Capture the cell that displays the provided text and extract its (X, Y) central coordinate. 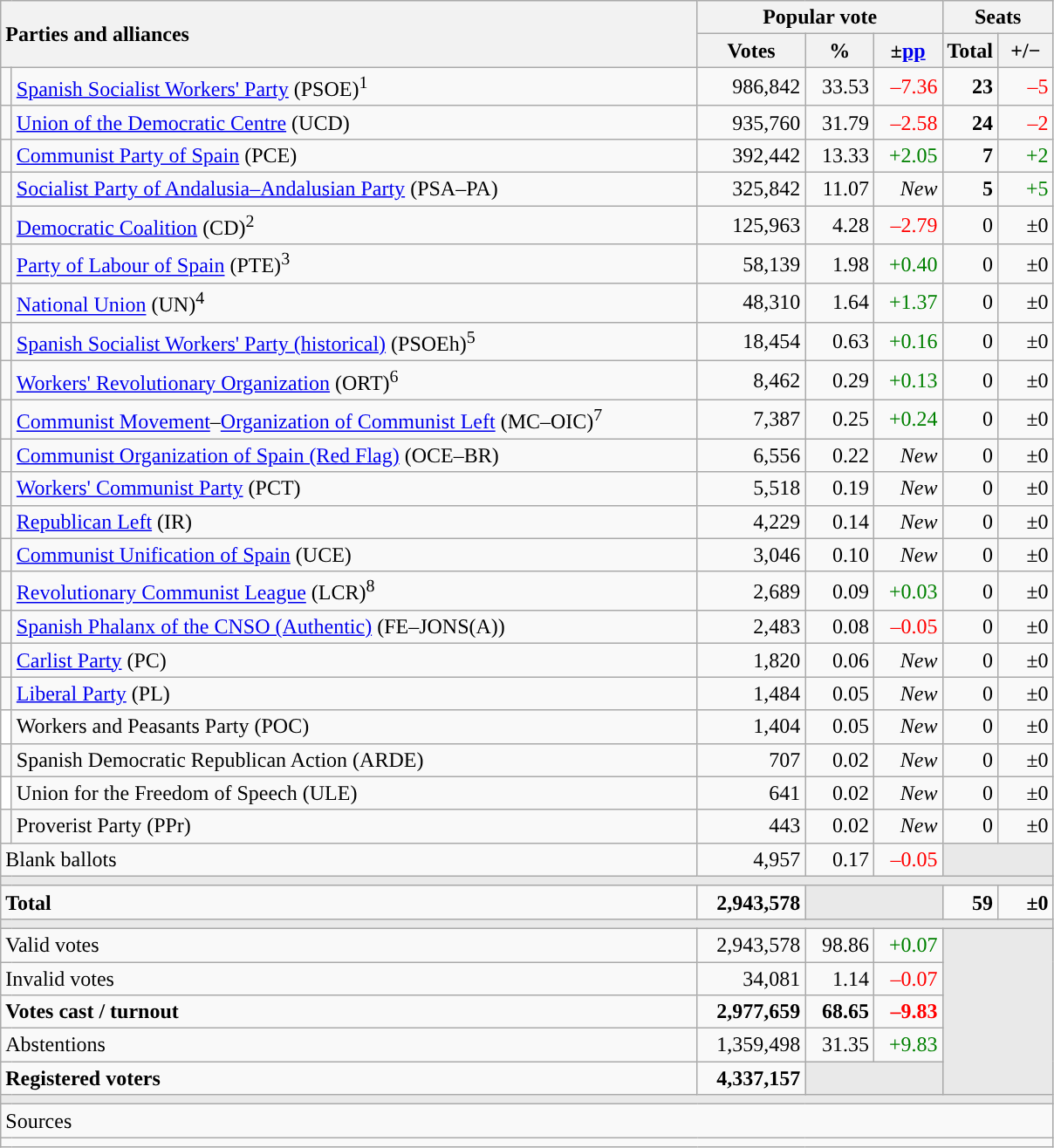
Communist Movement–Organization of Communist Left (MC–OIC)7 (354, 419)
935,760 (751, 122)
+/− (1026, 51)
18,454 (751, 342)
Communist Organization of Spain (Red Flag) (OCE–BR) (354, 455)
8,462 (751, 380)
+0.03 (907, 591)
–7.36 (907, 87)
Union of the Democratic Centre (UCD) (354, 122)
Parties and alliances (349, 34)
641 (751, 793)
Valid votes (349, 945)
+2 (1026, 155)
34,081 (751, 978)
707 (751, 760)
33.53 (839, 87)
98.86 (839, 945)
4,229 (751, 522)
+5 (1026, 189)
Registered voters (349, 1078)
Popular vote (820, 17)
+0.16 (907, 342)
+1.37 (907, 304)
23 (970, 87)
0.19 (839, 489)
0.14 (839, 522)
4,957 (751, 859)
13.33 (839, 155)
Socialist Party of Andalusia–Andalusian Party (PSA–PA) (354, 189)
0.09 (839, 591)
Spanish Phalanx of the CNSO (Authentic) (FE–JONS(A)) (354, 627)
1,404 (751, 727)
–2 (1026, 122)
1.98 (839, 263)
Carlist Party (PC) (354, 660)
Revolutionary Communist League (LCR)8 (354, 591)
24 (970, 122)
0.25 (839, 419)
2,483 (751, 627)
11.07 (839, 189)
0.06 (839, 660)
392,442 (751, 155)
58,139 (751, 263)
±pp (907, 51)
–9.83 (907, 1012)
Communist Unification of Spain (UCE) (354, 555)
Sources (527, 1121)
–2.79 (907, 225)
4,337,157 (751, 1078)
+2.05 (907, 155)
7 (970, 155)
0.08 (839, 627)
0.22 (839, 455)
+0.13 (907, 380)
Party of Labour of Spain (PTE)3 (354, 263)
4.28 (839, 225)
443 (751, 826)
5 (970, 189)
0.63 (839, 342)
5,518 (751, 489)
Abstentions (349, 1045)
+9.83 (907, 1045)
31.35 (839, 1045)
125,963 (751, 225)
–0.07 (907, 978)
48,310 (751, 304)
Proverist Party (PPr) (354, 826)
Spanish Socialist Workers' Party (historical) (PSOEh)5 (354, 342)
Communist Party of Spain (PCE) (354, 155)
National Union (UN)4 (354, 304)
59 (970, 902)
68.65 (839, 1012)
1,359,498 (751, 1045)
0.10 (839, 555)
+0.24 (907, 419)
1.14 (839, 978)
Votes (751, 51)
Seats (998, 17)
Blank ballots (349, 859)
Republican Left (IR) (354, 522)
–5 (1026, 87)
Invalid votes (349, 978)
Union for the Freedom of Speech (ULE) (354, 793)
Workers and Peasants Party (POC) (354, 727)
Votes cast / turnout (349, 1012)
Spanish Socialist Workers' Party (PSOE)1 (354, 87)
325,842 (751, 189)
+0.07 (907, 945)
6,556 (751, 455)
2,689 (751, 591)
0.29 (839, 380)
2,977,659 (751, 1012)
Workers' Communist Party (PCT) (354, 489)
3,046 (751, 555)
–2.58 (907, 122)
1,820 (751, 660)
31.79 (839, 122)
986,842 (751, 87)
Spanish Democratic Republican Action (ARDE) (354, 760)
1.64 (839, 304)
Democratic Coalition (CD)2 (354, 225)
1,484 (751, 694)
% (839, 51)
Liberal Party (PL) (354, 694)
Workers' Revolutionary Organization (ORT)6 (354, 380)
7,387 (751, 419)
+0.40 (907, 263)
0.17 (839, 859)
